Extract the (x, y) coordinate from the center of the cell holding the provided text.  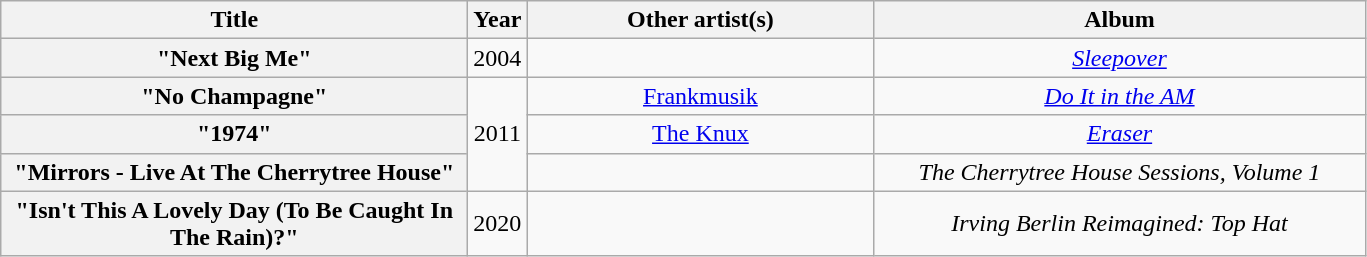
Other artist(s) (700, 20)
"No Champagne" (234, 96)
Frankmusik (700, 96)
Title (234, 20)
Irving Berlin Reimagined: Top Hat (1120, 224)
2004 (498, 58)
"Next Big Me" (234, 58)
2011 (498, 134)
Year (498, 20)
Eraser (1120, 134)
2020 (498, 224)
"1974" (234, 134)
The Cherrytree House Sessions, Volume 1 (1120, 172)
"Isn't This A Lovely Day (To Be Caught In The Rain)?" (234, 224)
The Knux (700, 134)
Sleepover (1120, 58)
"Mirrors - Live At The Cherrytree House" (234, 172)
Album (1120, 20)
Do It in the AM (1120, 96)
